Extract the [X, Y] coordinate from the center of the cell holding the provided text.  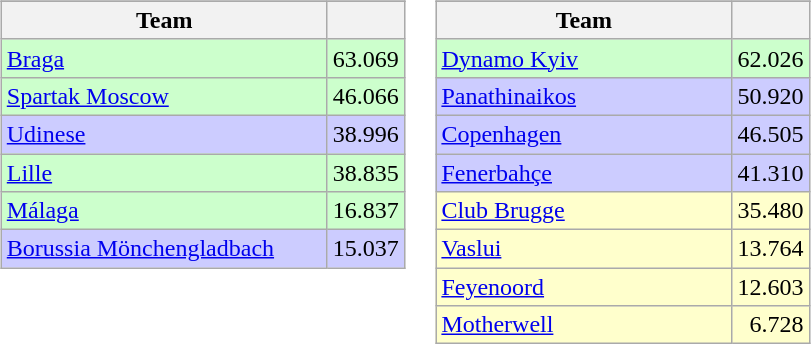
Fenerbahçe [584, 173]
Braga [164, 58]
Motherwell [584, 325]
63.069 [366, 58]
46.505 [770, 134]
62.026 [770, 58]
38.996 [366, 134]
38.835 [366, 173]
Vaslui [584, 249]
16.837 [366, 211]
15.037 [366, 249]
Panathinaikos [584, 96]
35.480 [770, 211]
Spartak Moscow [164, 96]
41.310 [770, 173]
6.728 [770, 325]
50.920 [770, 96]
12.603 [770, 287]
Udinese [164, 134]
Dynamo Kyiv [584, 58]
Club Brugge [584, 211]
Borussia Mönchengladbach [164, 249]
Copenhagen [584, 134]
Lille [164, 173]
46.066 [366, 96]
Málaga [164, 211]
Feyenoord [584, 287]
13.764 [770, 249]
